Output the (X, Y) coordinate of the center of the cell containing the given text.  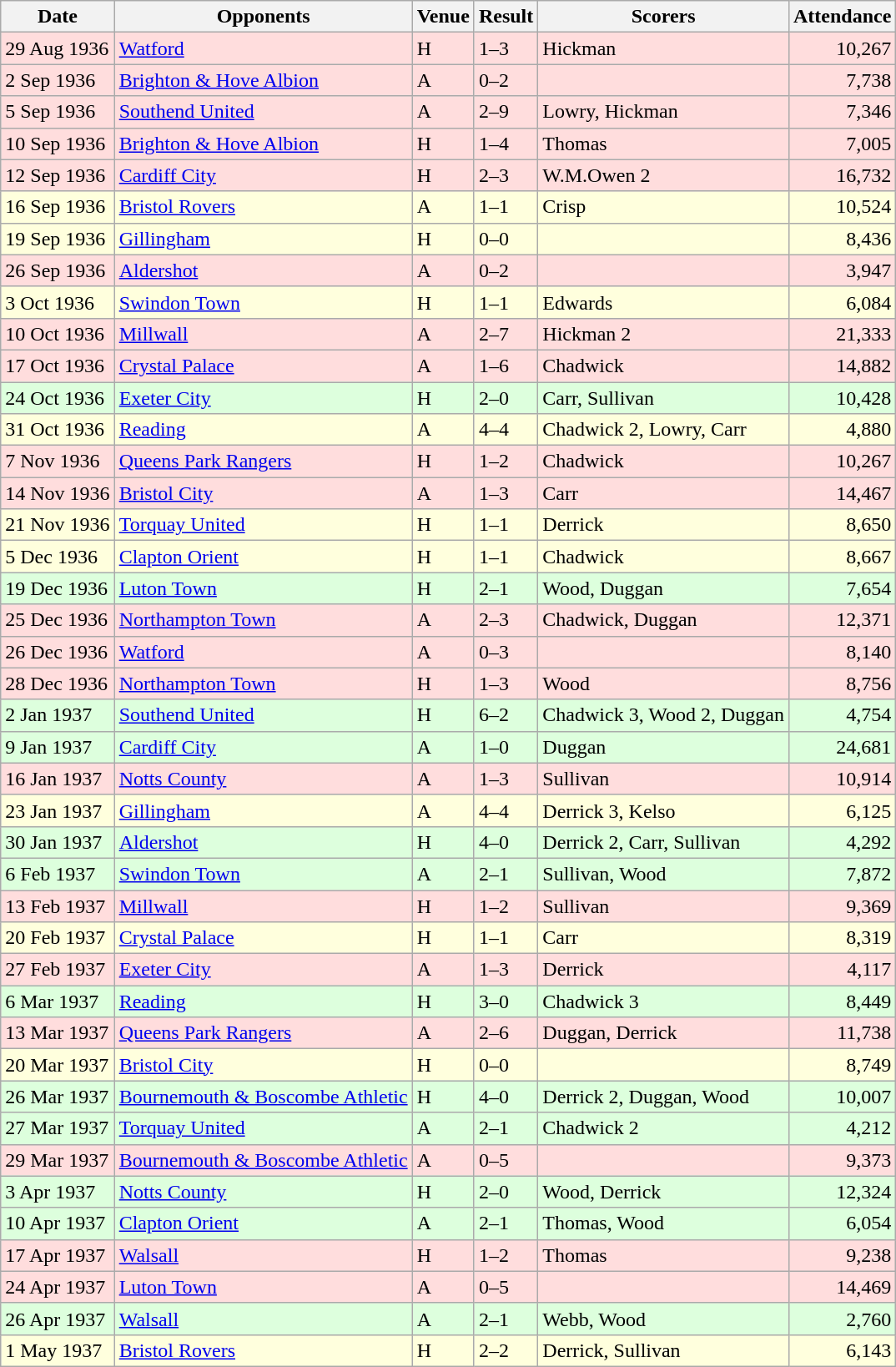
9,238 (842, 1255)
2 Jan 1937 (58, 715)
25 Dec 1936 (58, 620)
7,005 (842, 144)
6,084 (842, 302)
26 Dec 1936 (58, 652)
Wood, Duggan (664, 588)
28 Dec 1936 (58, 683)
27 Feb 1937 (58, 970)
26 Mar 1937 (58, 1097)
19 Sep 1936 (58, 239)
Crisp (664, 207)
16,732 (842, 175)
4,292 (842, 842)
24 Apr 1937 (58, 1287)
29 Mar 1937 (58, 1160)
12,371 (842, 620)
10 Sep 1936 (58, 144)
Chadwick 2, Lowry, Carr (664, 430)
21 Nov 1936 (58, 525)
10 Oct 1936 (58, 334)
4,880 (842, 430)
8,650 (842, 525)
2–2 (506, 1350)
Result (506, 17)
2–7 (506, 334)
13 Mar 1937 (58, 1033)
17 Oct 1936 (58, 366)
3 Apr 1937 (58, 1192)
6,054 (842, 1223)
24 Oct 1936 (58, 398)
Duggan (664, 747)
Chadwick 3 (664, 1001)
3 Oct 1936 (58, 302)
Thomas, Wood (664, 1223)
7 Nov 1936 (58, 462)
4,117 (842, 970)
14,882 (842, 366)
Chadwick, Duggan (664, 620)
Derrick 3, Kelso (664, 810)
10,914 (842, 779)
30 Jan 1937 (58, 842)
Derrick, Sullivan (664, 1350)
Edwards (664, 302)
7,872 (842, 874)
Scorers (664, 17)
2,760 (842, 1319)
19 Dec 1936 (58, 588)
6,143 (842, 1350)
8,140 (842, 652)
12,324 (842, 1192)
1–0 (506, 747)
5 Sep 1936 (58, 112)
Chadwick 3, Wood 2, Duggan (664, 715)
Hickman (664, 48)
Chadwick 2 (664, 1128)
6,125 (842, 810)
Lowry, Hickman (664, 112)
8,756 (842, 683)
Wood, Derrick (664, 1192)
3–0 (506, 1001)
29 Aug 1936 (58, 48)
Duggan, Derrick (664, 1033)
20 Feb 1937 (58, 938)
31 Oct 1936 (58, 430)
24,681 (842, 747)
1 May 1937 (58, 1350)
14 Nov 1936 (58, 493)
Opponents (264, 17)
8,319 (842, 938)
6 Feb 1937 (58, 874)
17 Apr 1937 (58, 1255)
26 Apr 1937 (58, 1319)
20 Mar 1937 (58, 1065)
21,333 (842, 334)
10,428 (842, 398)
14,467 (842, 493)
Derrick 2, Duggan, Wood (664, 1097)
1–4 (506, 144)
12 Sep 1936 (58, 175)
6 Mar 1937 (58, 1001)
Derrick 2, Carr, Sullivan (664, 842)
Date (58, 17)
26 Sep 1936 (58, 270)
Wood (664, 683)
5 Dec 1936 (58, 557)
7,654 (842, 588)
0–3 (506, 652)
10,524 (842, 207)
9,373 (842, 1160)
11,738 (842, 1033)
1–6 (506, 366)
16 Sep 1936 (58, 207)
2–6 (506, 1033)
13 Feb 1937 (58, 905)
27 Mar 1937 (58, 1128)
10,007 (842, 1097)
4,754 (842, 715)
14,469 (842, 1287)
Webb, Wood (664, 1319)
Hickman 2 (664, 334)
4,212 (842, 1128)
Carr, Sullivan (664, 398)
16 Jan 1937 (58, 779)
Venue (443, 17)
7,738 (842, 80)
3,947 (842, 270)
8,436 (842, 239)
9 Jan 1937 (58, 747)
10 Apr 1937 (58, 1223)
Sullivan, Wood (664, 874)
8,449 (842, 1001)
W.M.Owen 2 (664, 175)
7,346 (842, 112)
2 Sep 1936 (58, 80)
Attendance (842, 17)
2–9 (506, 112)
8,667 (842, 557)
23 Jan 1937 (58, 810)
6–2 (506, 715)
9,369 (842, 905)
8,749 (842, 1065)
